Identify which cell holds the provided text, then report its (X, Y) central coordinate. 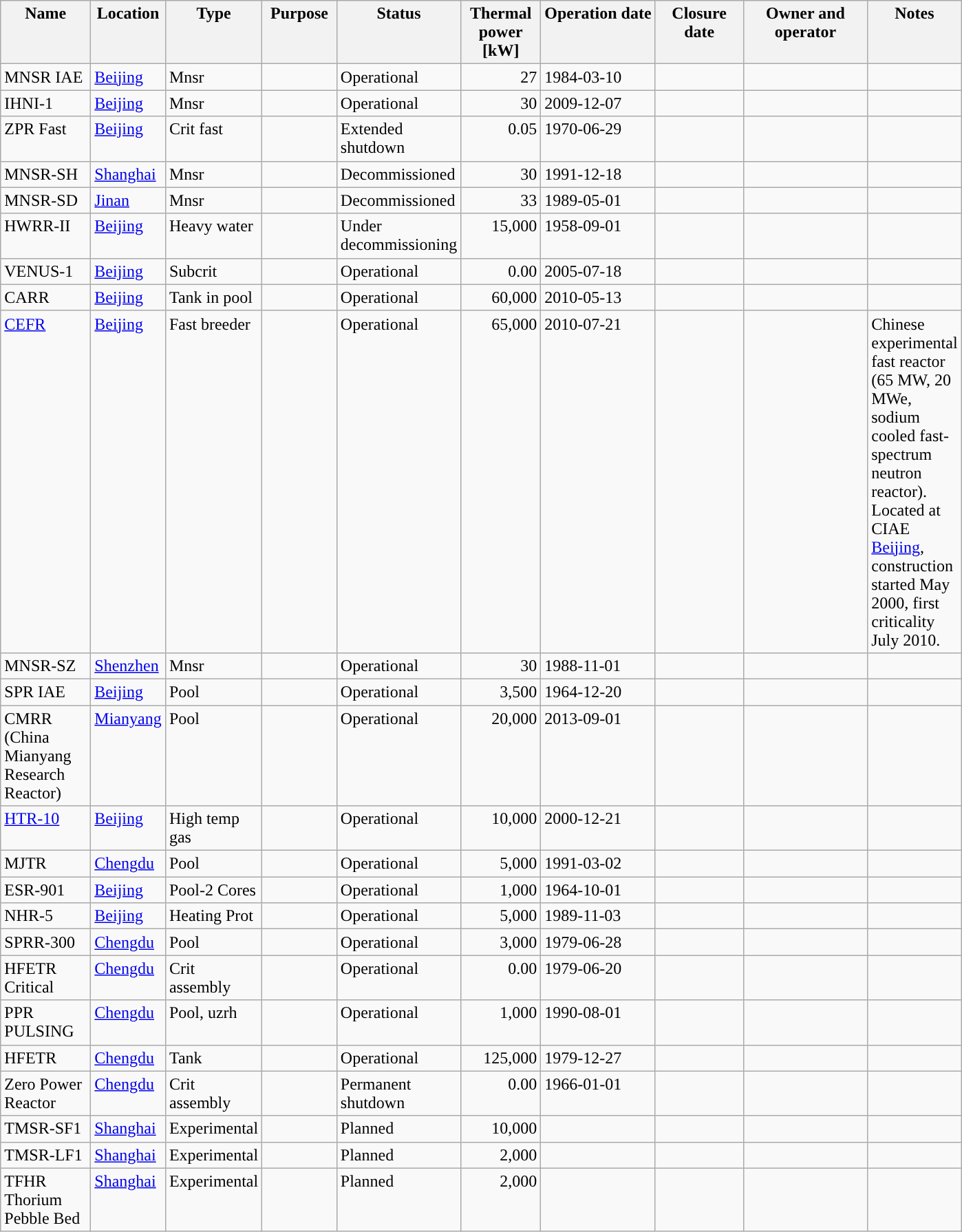
1970-06-29 (598, 139)
1989-11-03 (598, 916)
PPR PULSING (45, 1023)
125,000 (501, 1058)
60,000 (501, 297)
1989-05-01 (598, 200)
Location (128, 32)
MNSR-SZ (45, 666)
Heavy water (213, 235)
1966-01-01 (598, 1093)
Tank in pool (213, 297)
Subcrit (213, 271)
MNSR IAE (45, 77)
1991-03-02 (598, 864)
Notes (915, 32)
ZPR Fast (45, 139)
TMSR-LF1 (45, 1155)
HFETR (45, 1058)
1964-12-20 (598, 692)
Closure date (699, 32)
MNSR-SD (45, 200)
2005-07-18 (598, 271)
1988-11-01 (598, 666)
VENUS-1 (45, 271)
1979-12-27 (598, 1058)
Status (398, 32)
2010-05-13 (598, 297)
MJTR (45, 864)
1958-09-01 (598, 235)
3,500 (501, 692)
CEFR (45, 482)
High temp gas (213, 829)
3,000 (501, 942)
Extended shutdown (398, 139)
0.05 (501, 139)
1979-06-20 (598, 977)
1990-08-01 (598, 1023)
15,000 (501, 235)
ESR-901 (45, 890)
33 (501, 200)
Crit fast (213, 139)
Pool, uzrh (213, 1023)
27 (501, 77)
1984-03-10 (598, 77)
MNSR-SH (45, 174)
Mianyang (128, 755)
Thermal power [kW] (501, 32)
Shenzhen (128, 666)
TFHR Thorium Pebble Bed (45, 1200)
1964-10-01 (598, 890)
HWRR-II (45, 235)
CMRR (China Mianyang Research Reactor) (45, 755)
Jinan (128, 200)
TMSR-SF1 (45, 1129)
Name (45, 32)
HFETR Critical (45, 977)
Type (213, 32)
Operation date (598, 32)
NHR-5 (45, 916)
SPR IAE (45, 692)
Under decommissioning (398, 235)
65,000 (501, 482)
2010-07-21 (598, 482)
2009-12-07 (598, 103)
Heating Prot (213, 916)
2013-09-01 (598, 755)
Fast breeder (213, 482)
SPRR-300 (45, 942)
Permanent shutdown (398, 1093)
Tank (213, 1058)
Pool-2 Cores (213, 890)
HTR-10 (45, 829)
Purpose (300, 32)
2000-12-21 (598, 829)
CARR (45, 297)
IHNI-1 (45, 103)
Zero Power Reactor (45, 1093)
20,000 (501, 755)
1991-12-18 (598, 174)
1979-06-28 (598, 942)
Owner and operator (805, 32)
